Return the [X, Y] coordinate for the center point of the cell that contains the specified text.  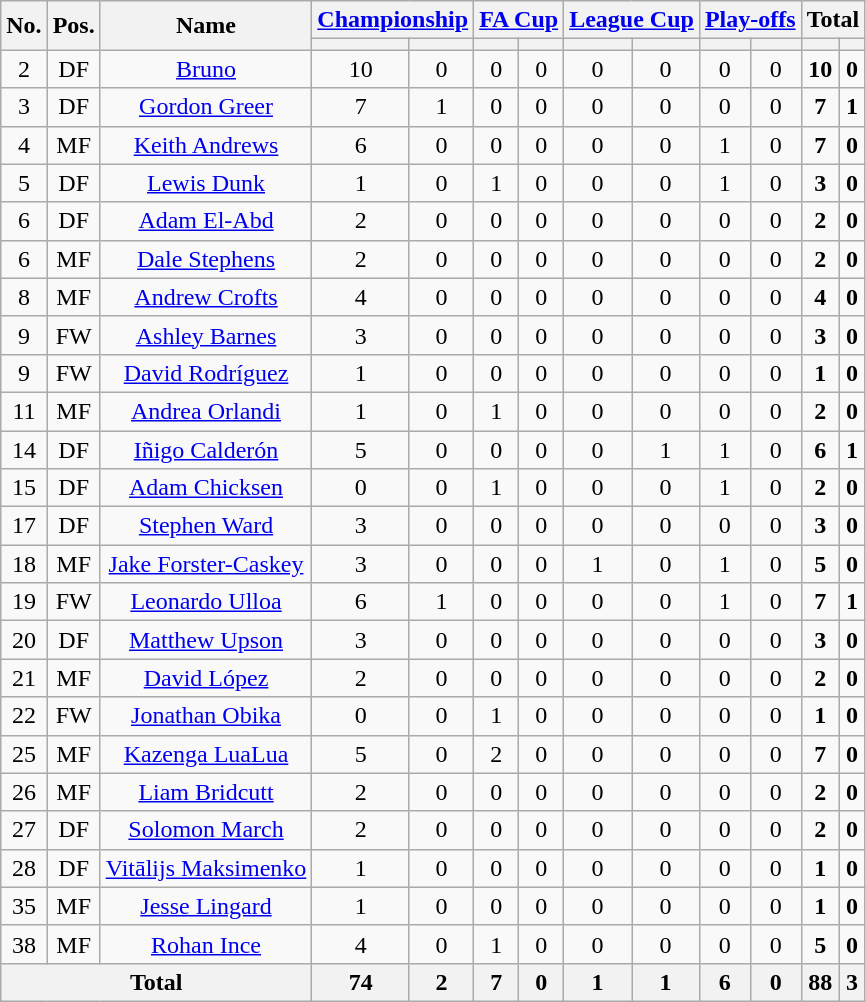
11 [24, 411]
Leonardo Ulloa [206, 602]
15 [24, 488]
Vitālijs Maksimenko [206, 868]
David López [206, 678]
Adam El-Abd [206, 221]
Liam Bridcutt [206, 792]
Name [206, 26]
Dale Stephens [206, 259]
26 [24, 792]
35 [24, 906]
74 [361, 982]
14 [24, 449]
FA Cup [519, 20]
Solomon March [206, 830]
Bruno [206, 69]
David Rodríguez [206, 373]
20 [24, 640]
28 [24, 868]
League Cup [632, 20]
Jake Forster-Caskey [206, 564]
Jonathan Obika [206, 716]
27 [24, 830]
Championship [393, 20]
38 [24, 944]
Ashley Barnes [206, 335]
21 [24, 678]
Gordon Greer [206, 107]
Andrew Crofts [206, 297]
17 [24, 526]
Andrea Orlandi [206, 411]
25 [24, 754]
Keith Andrews [206, 145]
Rohan Ince [206, 944]
Pos. [74, 26]
Iñigo Calderón [206, 449]
Kazenga LuaLua [206, 754]
Stephen Ward [206, 526]
88 [820, 982]
Matthew Upson [206, 640]
Play-offs [750, 20]
Adam Chicksen [206, 488]
Lewis Dunk [206, 183]
19 [24, 602]
No. [24, 26]
Jesse Lingard [206, 906]
8 [24, 297]
18 [24, 564]
22 [24, 716]
